Scan for the cell matching the given text and deliver its (X, Y) coordinate at center. 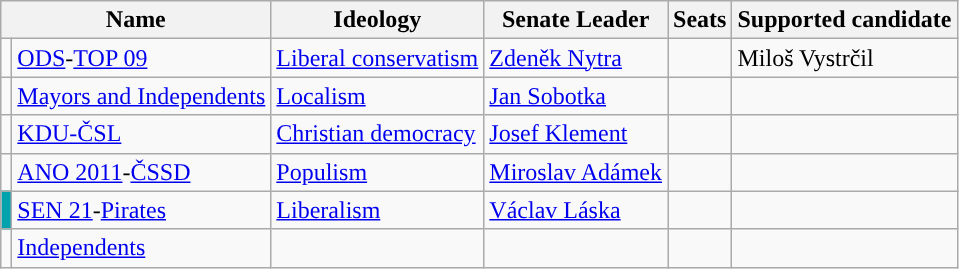
Independents (142, 248)
Ideology (378, 20)
Zdeněk Nytra (576, 58)
Jan Sobotka (576, 96)
Liberalism (378, 210)
Localism (378, 96)
Name (136, 20)
Josef Klement (576, 134)
ODS-TOP 09 (142, 58)
Mayors and Independents (142, 96)
Liberal conservatism (378, 58)
Miloš Vystrčil (844, 58)
Václav Láska (576, 210)
Senate Leader (576, 20)
Christian democracy (378, 134)
Miroslav Adámek (576, 172)
SEN 21-Pirates (142, 210)
Populism (378, 172)
Supported candidate (844, 20)
Seats (700, 20)
ANO 2011-ČSSD (142, 172)
KDU-ČSL (142, 134)
